Return (x, y) of the center of cell containing provided text 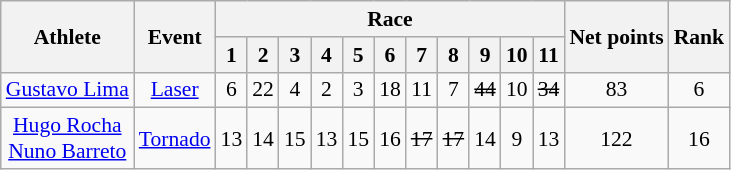
22 (263, 90)
Rank (700, 36)
Hugo Rocha Nuno Barreto (68, 138)
1 (232, 55)
5 (358, 55)
Tornado (175, 138)
Race (390, 19)
Laser (175, 90)
18 (390, 90)
122 (616, 138)
34 (549, 90)
Net points (616, 36)
44 (485, 90)
83 (616, 90)
Gustavo Lima (68, 90)
8 (454, 55)
Athlete (68, 36)
Event (175, 36)
